Determine the [x, y] coordinate at the center of the cell enclosing the given text.  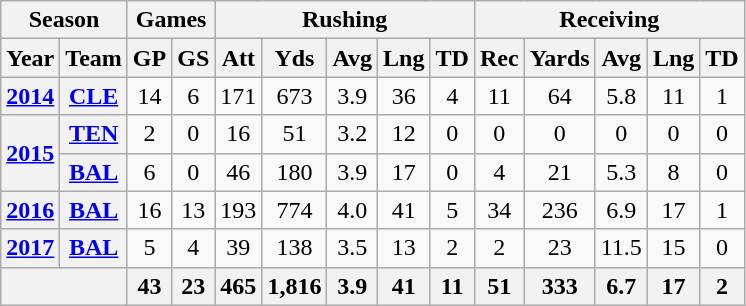
2015 [30, 153]
12 [404, 134]
5.3 [621, 172]
Receiving [609, 20]
43 [149, 286]
Team [94, 58]
CLE [94, 96]
GS [194, 58]
6.7 [621, 286]
14 [149, 96]
171 [238, 96]
138 [294, 248]
Year [30, 58]
193 [238, 210]
180 [294, 172]
Yds [294, 58]
Rushing [345, 20]
5.8 [621, 96]
46 [238, 172]
34 [499, 210]
Season [64, 20]
6.9 [621, 210]
2017 [30, 248]
Games [170, 20]
11.5 [621, 248]
465 [238, 286]
4.0 [352, 210]
2014 [30, 96]
3.5 [352, 248]
39 [238, 248]
36 [404, 96]
15 [673, 248]
Yards [560, 58]
1,816 [294, 286]
2016 [30, 210]
236 [560, 210]
Att [238, 58]
64 [560, 96]
TEN [94, 134]
Rec [499, 58]
GP [149, 58]
673 [294, 96]
21 [560, 172]
333 [560, 286]
774 [294, 210]
8 [673, 172]
3.2 [352, 134]
